Determine the [x, y] coordinate at the center of the cell enclosing the given text.  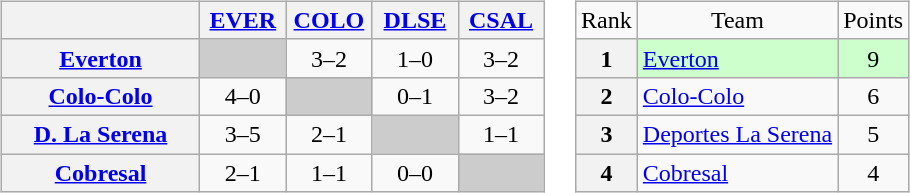
6 [874, 96]
Team [737, 20]
4–0 [243, 96]
CSAL [501, 20]
9 [874, 58]
5 [874, 134]
1–0 [415, 58]
0–0 [415, 173]
D. La Serena [100, 134]
3–5 [243, 134]
Rank [607, 20]
Deportes La Serena [737, 134]
Points [874, 20]
0–1 [415, 96]
1 [607, 58]
EVER [243, 20]
DLSE [415, 20]
2 [607, 96]
COLO [329, 20]
3 [607, 134]
